Find where the given text appears and provide that cell's center as (X, Y) coordinate. 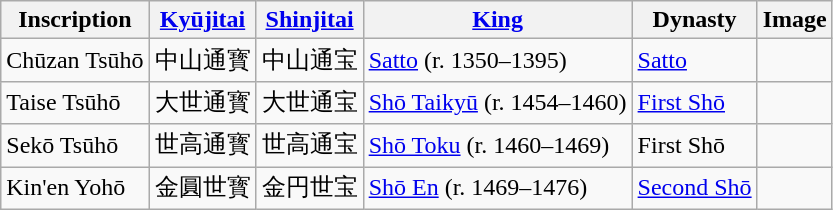
Sekō Tsūhō (75, 146)
Second Shō (694, 188)
Taise Tsūhō (75, 102)
世高通寳 (202, 146)
Chūzan Tsūhō (75, 60)
Shō Toku (r. 1460–1469) (498, 146)
Shinjitai (310, 20)
Kyūjitai (202, 20)
金円世宝 (310, 188)
Kin'en Yohō (75, 188)
金圓世寳 (202, 188)
Shō En (r. 1469–1476) (498, 188)
Shō Taikyū (r. 1454–1460) (498, 102)
中山通寳 (202, 60)
世高通宝 (310, 146)
大世通宝 (310, 102)
King (498, 20)
Dynasty (694, 20)
Image (794, 20)
Inscription (75, 20)
Satto (694, 60)
大世通寳 (202, 102)
中山通宝 (310, 60)
Satto (r. 1350–1395) (498, 60)
